Determine the [X, Y] coordinate at the center of the cell enclosing the given text.  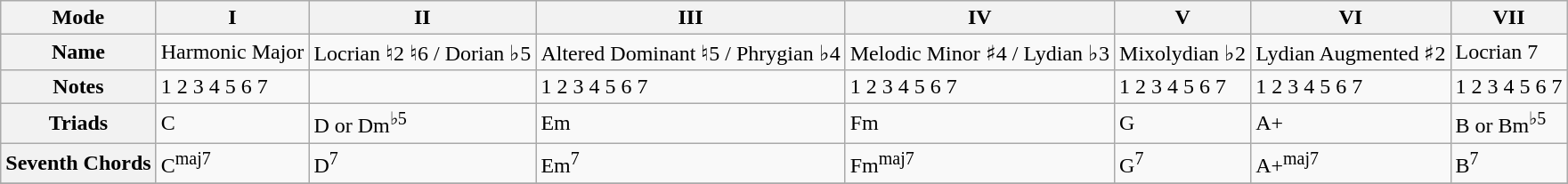
Notes [78, 86]
Seventh Chords [78, 164]
B or Bm♭5 [1508, 123]
D or Dm♭5 [422, 123]
II [422, 18]
Em7 [691, 164]
Locrian ♮2 ♮6 / Dorian ♭5 [422, 52]
D7 [422, 164]
G7 [1182, 164]
Name [78, 52]
III [691, 18]
IV [979, 18]
A+ [1351, 123]
I [232, 18]
C [232, 123]
Mixolydian ♭2 [1182, 52]
Altered Dominant ♮5 / Phrygian ♭4 [691, 52]
Fm [979, 123]
VI [1351, 18]
Melodic Minor ♯4 / Lydian ♭3 [979, 52]
B7 [1508, 164]
A+maj7 [1351, 164]
Harmonic Major [232, 52]
Fmmaj7 [979, 164]
V [1182, 18]
Triads [78, 123]
Locrian 7 [1508, 52]
Em [691, 123]
Mode [78, 18]
Cmaj7 [232, 164]
Lydian Augmented ♯2 [1351, 52]
G [1182, 123]
VII [1508, 18]
